Identify which cell holds the provided text, then report its [x, y] central coordinate. 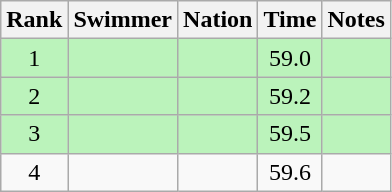
1 [34, 58]
Swimmer [123, 20]
59.5 [290, 134]
Nation [218, 20]
59.6 [290, 172]
Rank [34, 20]
2 [34, 96]
3 [34, 134]
4 [34, 172]
59.0 [290, 58]
Notes [356, 20]
Time [290, 20]
59.2 [290, 96]
